Return the [X, Y] coordinate for the center point of the cell that contains the specified text.  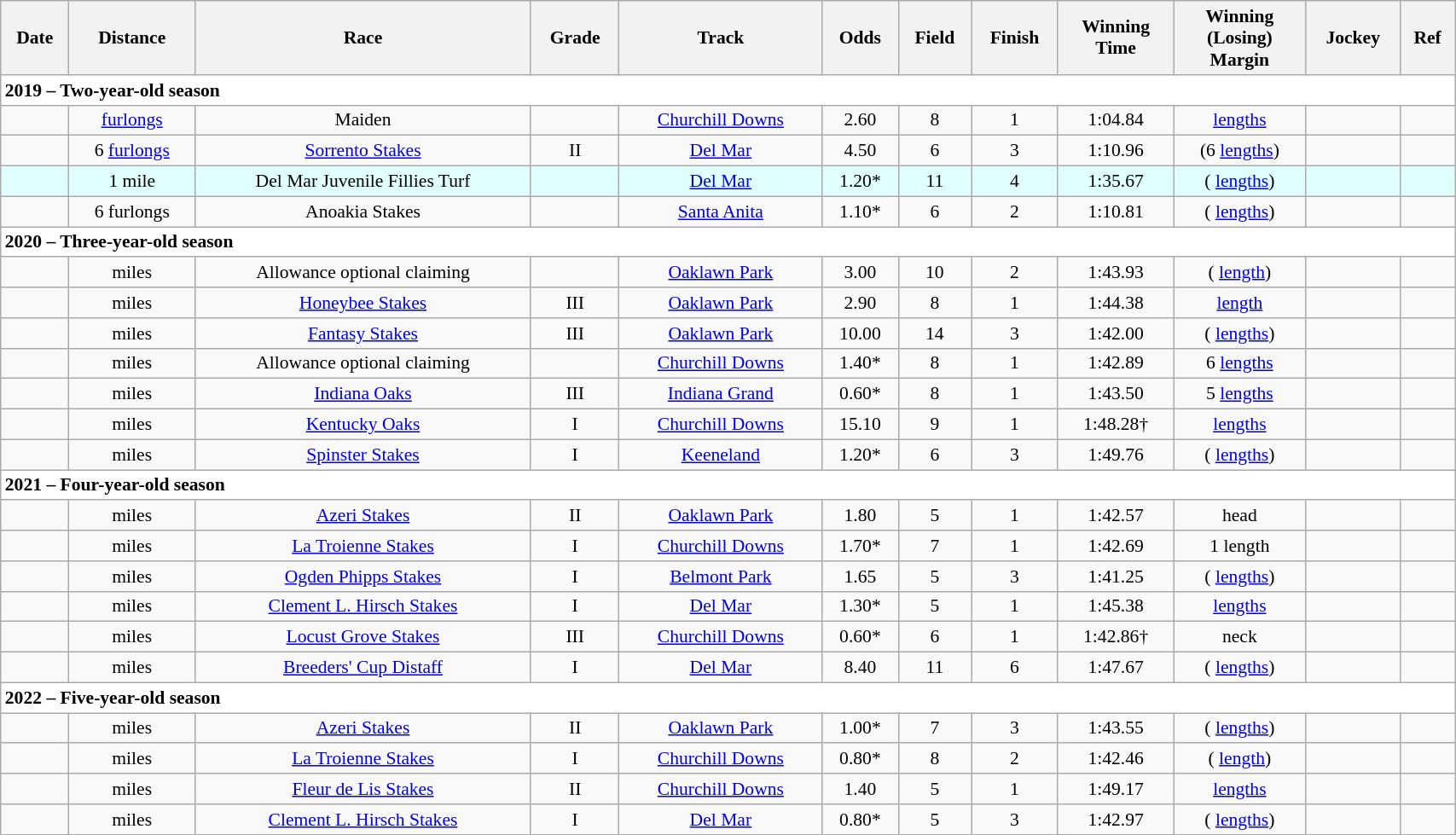
Track [721, 38]
Ogden Phipps Stakes [363, 577]
1.70* [860, 546]
Distance [132, 38]
length [1240, 303]
2.60 [860, 120]
2.90 [860, 303]
1:42.97 [1116, 820]
1.30* [860, 606]
2019 – Two-year-old season [728, 90]
1:43.93 [1116, 273]
Field [935, 38]
1.00* [860, 728]
Honeybee Stakes [363, 303]
1:42.86† [1116, 637]
1:48.28† [1116, 425]
(6 lengths) [1240, 151]
1:42.89 [1116, 363]
3.00 [860, 273]
Locust Grove Stakes [363, 637]
1:41.25 [1116, 577]
Indiana Grand [721, 394]
1 length [1240, 546]
Santa Anita [721, 212]
1:10.81 [1116, 212]
furlongs [132, 120]
Finish [1015, 38]
Sorrento Stakes [363, 151]
1:44.38 [1116, 303]
Jockey [1353, 38]
5 lengths [1240, 394]
1:42.00 [1116, 333]
1:10.96 [1116, 151]
Anoakia Stakes [363, 212]
1:47.67 [1116, 668]
8.40 [860, 668]
4.50 [860, 151]
1:43.50 [1116, 394]
Fleur de Lis Stakes [363, 789]
neck [1240, 637]
6 lengths [1240, 363]
1:43.55 [1116, 728]
Breeders' Cup Distaff [363, 668]
Date [35, 38]
4 [1015, 182]
Ref [1428, 38]
2020 – Three-year-old season [728, 242]
Race [363, 38]
Winning(Losing)Margin [1240, 38]
1.40 [860, 789]
1:45.38 [1116, 606]
Keeneland [721, 455]
Del Mar Juvenile Fillies Turf [363, 182]
1:49.17 [1116, 789]
10.00 [860, 333]
2021 – Four-year-old season [728, 485]
WinningTime [1116, 38]
head [1240, 516]
1:49.76 [1116, 455]
2022 – Five-year-old season [728, 698]
1.40* [860, 363]
1:04.84 [1116, 120]
Fantasy Stakes [363, 333]
Grade [575, 38]
Odds [860, 38]
10 [935, 273]
1:35.67 [1116, 182]
Kentucky Oaks [363, 425]
1 mile [132, 182]
15.10 [860, 425]
1.10* [860, 212]
1.80 [860, 516]
14 [935, 333]
9 [935, 425]
1.65 [860, 577]
Maiden [363, 120]
Indiana Oaks [363, 394]
1:42.46 [1116, 759]
Belmont Park [721, 577]
1:42.69 [1116, 546]
Spinster Stakes [363, 455]
1:42.57 [1116, 516]
